Return [x, y] of the center of cell containing provided text 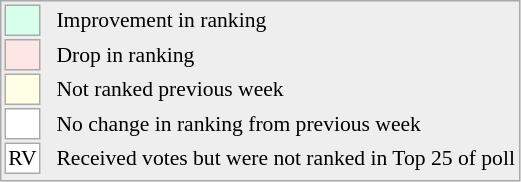
Drop in ranking [286, 55]
RV [22, 158]
Received votes but were not ranked in Top 25 of poll [286, 158]
Not ranked previous week [286, 90]
Improvement in ranking [286, 20]
No change in ranking from previous week [286, 124]
